Return [x, y] of the center of cell containing provided text 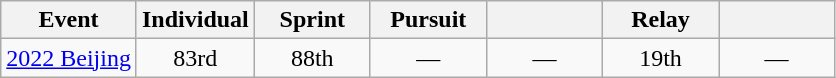
88th [312, 58]
Individual [195, 20]
Sprint [312, 20]
Event [69, 20]
19th [660, 58]
2022 Beijing [69, 58]
83rd [195, 58]
Pursuit [428, 20]
Relay [660, 20]
